Provide the [X, Y] coordinate of the cell's center where the given text is located.  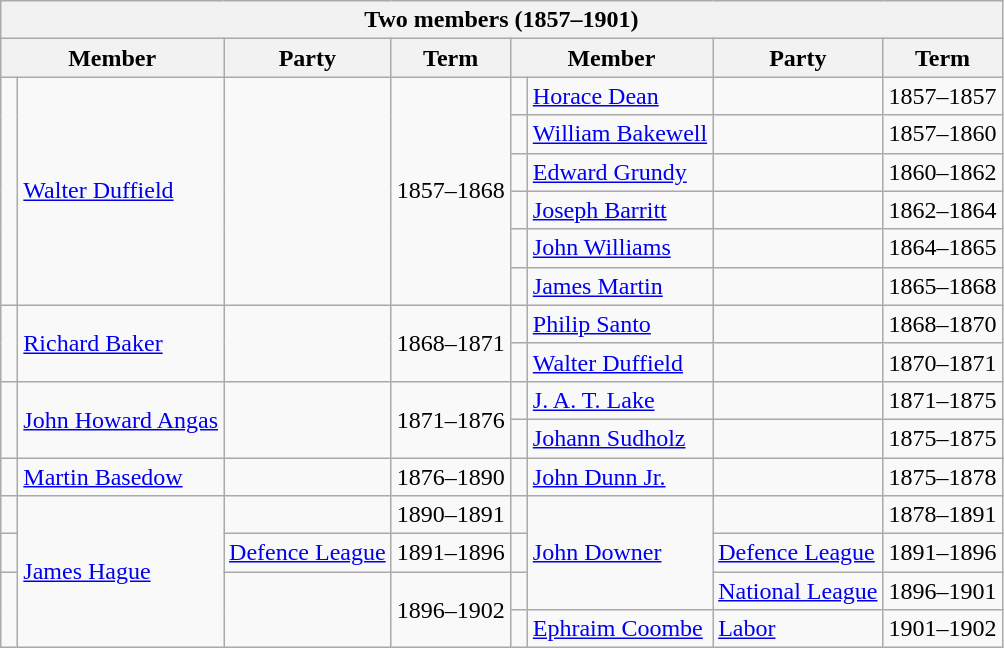
1890–1891 [450, 515]
Philip Santo [620, 324]
1901–1902 [942, 629]
National League [798, 591]
J. A. T. Lake [620, 400]
1878–1891 [942, 515]
Martin Basedow [121, 477]
John Dunn Jr. [620, 477]
1860–1862 [942, 172]
William Bakewell [620, 134]
1868–1870 [942, 324]
1864–1865 [942, 248]
1857–1868 [450, 191]
Joseph Barritt [620, 210]
Horace Dean [620, 96]
1857–1860 [942, 134]
Edward Grundy [620, 172]
Labor [798, 629]
1862–1864 [942, 210]
Johann Sudholz [620, 438]
1868–1871 [450, 343]
1875–1875 [942, 438]
1876–1890 [450, 477]
Ephraim Coombe [620, 629]
1896–1902 [450, 610]
1857–1857 [942, 96]
John Downer [620, 553]
James Hague [121, 572]
1871–1875 [942, 400]
Two members (1857–1901) [502, 20]
1871–1876 [450, 419]
James Martin [620, 286]
John Williams [620, 248]
Richard Baker [121, 343]
1896–1901 [942, 591]
1865–1868 [942, 286]
John Howard Angas [121, 419]
1870–1871 [942, 362]
1875–1878 [942, 477]
